From the cell containing the given text, extract its center point as [x, y] coordinate. 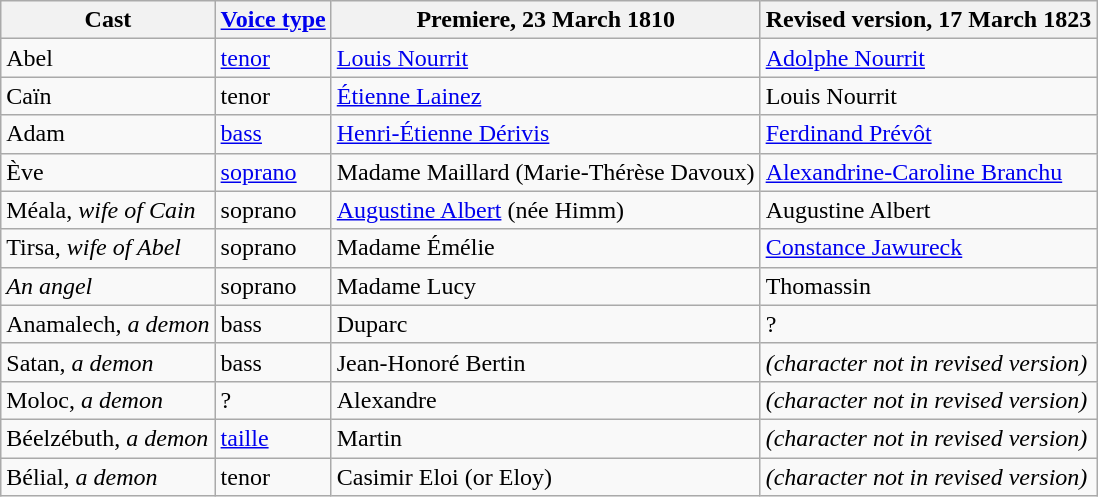
An angel [108, 286]
Jean-Honoré Bertin [546, 362]
Ève [108, 172]
Abel [108, 58]
Cast [108, 20]
Thomassin [928, 286]
Étienne Lainez [546, 96]
Madame Lucy [546, 286]
Voice type [273, 20]
Caïn [108, 96]
Revised version, 17 March 1823 [928, 20]
Martin [546, 438]
Adam [108, 134]
Augustine Albert (née Himm) [546, 210]
Constance Jawureck [928, 248]
Casimir Eloi (or Eloy) [546, 477]
Premiere, 23 March 1810 [546, 20]
Madame Maillard (Marie-Thérèse Davoux) [546, 172]
Bélial, a demon [108, 477]
taille [273, 438]
Béelzébuth, a demon [108, 438]
Alexandrine-Caroline Branchu [928, 172]
Méala, wife of Cain [108, 210]
Satan, a demon [108, 362]
Madame Émélie [546, 248]
Duparc [546, 324]
Anamalech, a demon [108, 324]
Adolphe Nourrit [928, 58]
Henri-Étienne Dérivis [546, 134]
Ferdinand Prévôt [928, 134]
Tirsa, wife of Abel [108, 248]
Moloc, a demon [108, 400]
Augustine Albert [928, 210]
Alexandre [546, 400]
